Capture the cell that displays the provided text and extract its (X, Y) central coordinate. 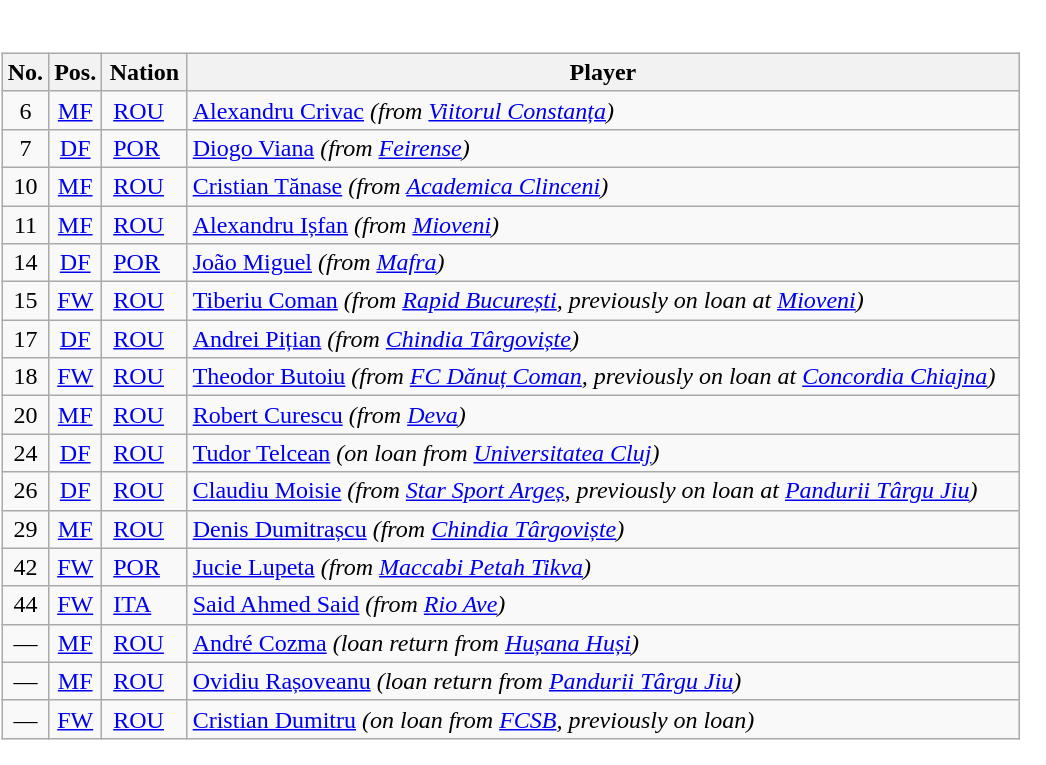
Alexandru Crivac (from Viitorul Constanța) (602, 110)
Jucie Lupeta (from Maccabi Petah Tikva) (602, 567)
14 (25, 263)
Robert Curescu (from Deva) (602, 415)
6 (25, 110)
Theodor Butoiu (from FC Dănuț Coman, previously on loan at Concordia Chiajna) (602, 377)
10 (25, 186)
Claudiu Moisie (from Star Sport Argeș, previously on loan at Pandurii Târgu Jiu) (602, 491)
Tiberiu Coman (from Rapid București, previously on loan at Mioveni) (602, 301)
Said Ahmed Said (from Rio Ave) (602, 605)
Tudor Telcean (on loan from Universitatea Cluj) (602, 453)
26 (25, 491)
29 (25, 529)
11 (25, 225)
7 (25, 148)
André Cozma (loan return from Hușana Huși) (602, 643)
17 (25, 339)
Andrei Pițian (from Chindia Târgoviște) (602, 339)
42 (25, 567)
15 (25, 301)
Cristian Dumitru (on loan from FCSB, previously on loan) (602, 719)
Pos. (76, 72)
Nation (144, 72)
Denis Dumitrașcu (from Chindia Târgoviște) (602, 529)
Ovidiu Rașoveanu (loan return from Pandurii Târgu Jiu) (602, 681)
18 (25, 377)
Player (602, 72)
ITA (144, 605)
No. (25, 72)
44 (25, 605)
Alexandru Ișfan (from Mioveni) (602, 225)
20 (25, 415)
Diogo Viana (from Feirense) (602, 148)
24 (25, 453)
João Miguel (from Mafra) (602, 263)
Cristian Tănase (from Academica Clinceni) (602, 186)
